Return [X, Y] of the center of cell containing provided text 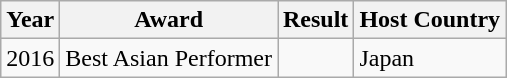
2016 [30, 58]
Host Country [430, 20]
Best Asian Performer [169, 58]
Result [316, 20]
Japan [430, 58]
Year [30, 20]
Award [169, 20]
